Return the (X, Y) coordinate for the center point of the cell that contains the specified text.  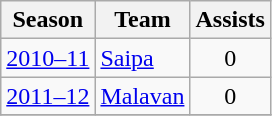
Season (48, 20)
Assists (230, 20)
2011–12 (48, 96)
Malavan (142, 96)
Saipa (142, 58)
2010–11 (48, 58)
Team (142, 20)
